Determine the [X, Y] coordinate at the center of the cell enclosing the given text.  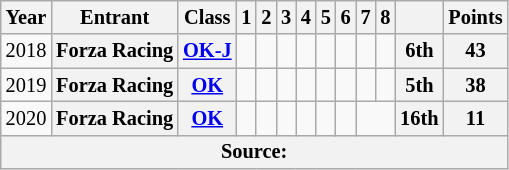
11 [475, 118]
16th [419, 118]
2018 [26, 51]
3 [286, 17]
2019 [26, 85]
1 [246, 17]
4 [306, 17]
Source: [254, 152]
2020 [26, 118]
Class [207, 17]
5th [419, 85]
6th [419, 51]
38 [475, 85]
Points [475, 17]
43 [475, 51]
7 [366, 17]
Entrant [114, 17]
Year [26, 17]
OK-J [207, 51]
5 [326, 17]
6 [346, 17]
2 [266, 17]
8 [385, 17]
